Return the (x, y) coordinate for the center point of the cell that contains the specified text.  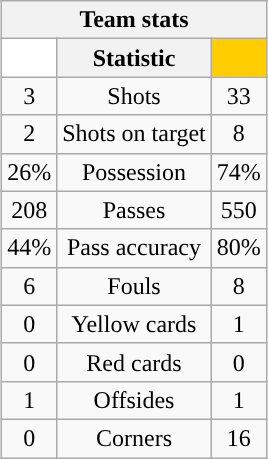
Shots on target (134, 134)
3 (30, 96)
Pass accuracy (134, 248)
Offsides (134, 400)
6 (30, 286)
Corners (134, 438)
Statistic (134, 58)
Team stats (134, 20)
Shots (134, 96)
Possession (134, 172)
74% (238, 172)
33 (238, 96)
80% (238, 248)
2 (30, 134)
550 (238, 210)
16 (238, 438)
44% (30, 248)
Yellow cards (134, 324)
26% (30, 172)
Red cards (134, 362)
Passes (134, 210)
Fouls (134, 286)
208 (30, 210)
